For the text-containing cell, return its midpoint in [x, y] coordinate format. 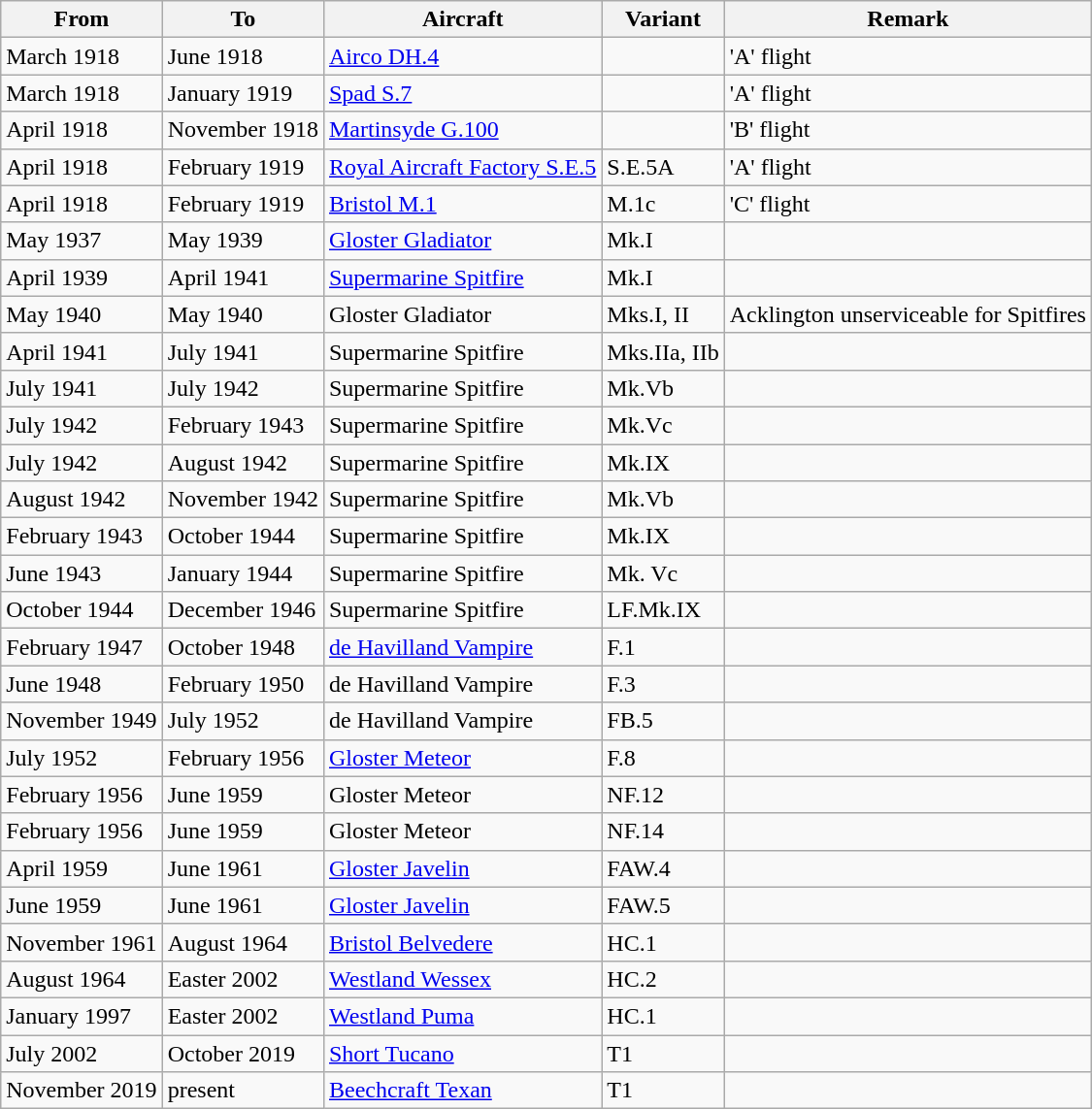
LF.Mk.IX [663, 610]
February 1947 [82, 647]
April 1959 [82, 868]
April 1939 [82, 277]
Royal Aircraft Factory S.E.5 [462, 167]
HC.2 [663, 979]
October 1948 [243, 647]
Martinsyde G.100 [462, 130]
December 1946 [243, 610]
To [243, 19]
NF.14 [663, 832]
Aircraft [462, 19]
Bristol Belvedere [462, 942]
M.1c [663, 204]
Westland Wessex [462, 979]
Variant [663, 19]
January 1997 [82, 1016]
Beechcraft Texan [462, 1091]
May 1937 [82, 241]
Airco DH.4 [462, 56]
S.E.5A [663, 167]
Short Tucano [462, 1053]
F.1 [663, 647]
November 1961 [82, 942]
F.8 [663, 758]
June 1918 [243, 56]
'C' flight [908, 204]
November 1942 [243, 500]
Acklington unserviceable for Spitfires [908, 314]
present [243, 1091]
Westland Puma [462, 1016]
May 1939 [243, 241]
January 1944 [243, 573]
From [82, 19]
November 2019 [82, 1091]
November 1949 [82, 721]
Mks.I, II [663, 314]
'B' flight [908, 130]
February 1950 [243, 684]
July 2002 [82, 1053]
Spad S.7 [462, 93]
Mk. Vc [663, 573]
November 1918 [243, 130]
Bristol M.1 [462, 204]
FAW.5 [663, 905]
June 1943 [82, 573]
January 1919 [243, 93]
Mk.Vc [663, 425]
Mks.IIa, IIb [663, 351]
June 1948 [82, 684]
NF.12 [663, 795]
October 2019 [243, 1053]
FB.5 [663, 721]
F.3 [663, 684]
Remark [908, 19]
FAW.4 [663, 868]
